Locate the cell with the specified text and output its [X, Y] center coordinate. 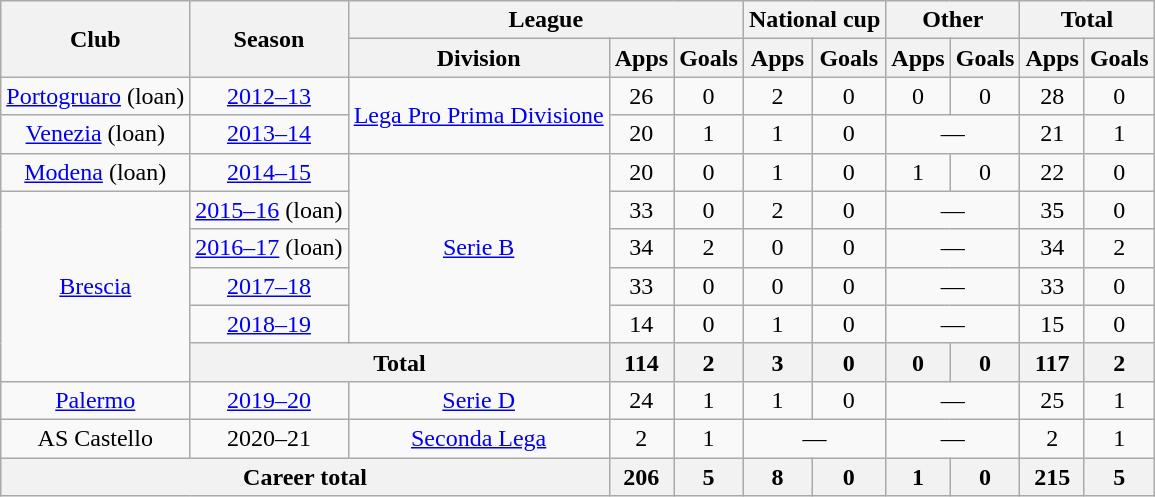
2012–13 [269, 96]
14 [641, 324]
35 [1052, 210]
Serie D [478, 400]
Season [269, 39]
206 [641, 477]
25 [1052, 400]
21 [1052, 134]
2015–16 (loan) [269, 210]
8 [777, 477]
Palermo [96, 400]
24 [641, 400]
28 [1052, 96]
League [546, 20]
Other [953, 20]
2020–21 [269, 438]
Venezia (loan) [96, 134]
Brescia [96, 286]
Division [478, 58]
Portogruaro (loan) [96, 96]
AS Castello [96, 438]
National cup [814, 20]
114 [641, 362]
26 [641, 96]
117 [1052, 362]
Lega Pro Prima Divisione [478, 115]
2014–15 [269, 172]
2018–19 [269, 324]
22 [1052, 172]
215 [1052, 477]
2016–17 (loan) [269, 248]
2013–14 [269, 134]
15 [1052, 324]
Career total [305, 477]
3 [777, 362]
Club [96, 39]
2019–20 [269, 400]
Seconda Lega [478, 438]
Modena (loan) [96, 172]
Serie B [478, 248]
2017–18 [269, 286]
